Pinpoint the cell where the given text exists, returning its [X, Y] midpoint coordinate. 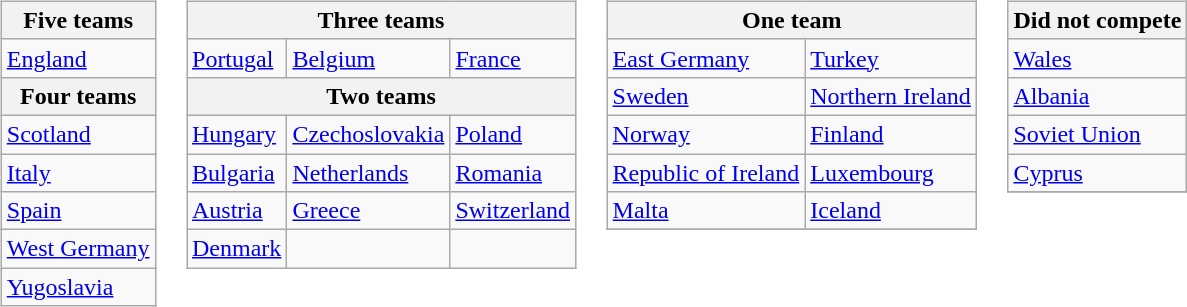
Hungary [236, 134]
Czechoslovakia [368, 134]
Austria [236, 211]
Luxembourg [891, 173]
Poland [513, 134]
One team [792, 20]
Soviet Union [1098, 134]
France [513, 58]
Portugal [236, 58]
Denmark [236, 249]
Belgium [368, 58]
Sweden [706, 96]
Republic of Ireland [706, 173]
Malta [706, 211]
Bulgaria [236, 173]
Romania [513, 173]
Norway [706, 134]
Yugoslavia [78, 287]
Four teams [78, 96]
Three teams [380, 20]
Italy [78, 173]
England [78, 58]
Northern Ireland [891, 96]
Wales [1098, 58]
Albania [1098, 96]
Finland [891, 134]
East Germany [706, 58]
Iceland [891, 211]
Did not compete [1098, 20]
Five teams [78, 20]
Netherlands [368, 173]
Turkey [891, 58]
Scotland [78, 134]
West Germany [78, 249]
Switzerland [513, 211]
Greece [368, 211]
Spain [78, 211]
Cyprus [1098, 173]
Two teams [380, 96]
